Output the (X, Y) coordinate of the center of the cell containing the given text.  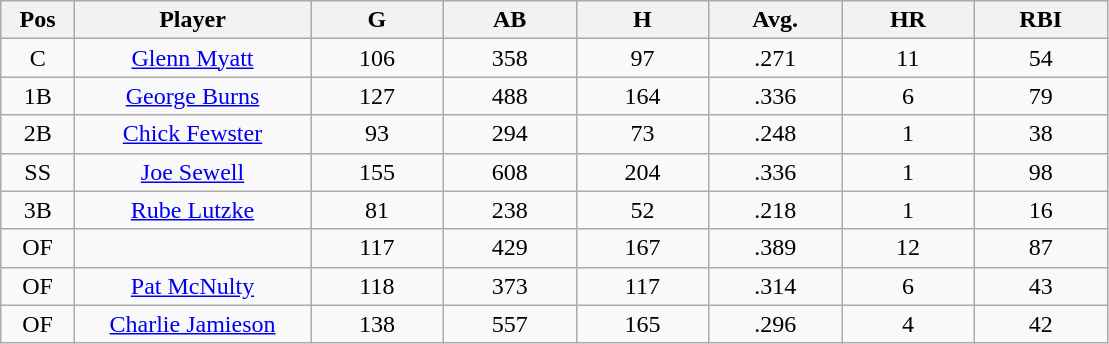
87 (1040, 248)
.314 (776, 286)
.296 (776, 324)
.248 (776, 134)
238 (510, 210)
294 (510, 134)
38 (1040, 134)
Pos (38, 20)
SS (38, 172)
HR (908, 20)
.218 (776, 210)
RBI (1040, 20)
43 (1040, 286)
488 (510, 96)
373 (510, 286)
358 (510, 58)
73 (642, 134)
3B (38, 210)
4 (908, 324)
204 (642, 172)
81 (378, 210)
1B (38, 96)
155 (378, 172)
Player (193, 20)
106 (378, 58)
G (378, 20)
165 (642, 324)
Glenn Myatt (193, 58)
Chick Fewster (193, 134)
52 (642, 210)
Charlie Jamieson (193, 324)
98 (1040, 172)
42 (1040, 324)
C (38, 58)
164 (642, 96)
118 (378, 286)
Rube Lutzke (193, 210)
127 (378, 96)
.271 (776, 58)
16 (1040, 210)
H (642, 20)
.389 (776, 248)
Joe Sewell (193, 172)
557 (510, 324)
Pat McNulty (193, 286)
79 (1040, 96)
12 (908, 248)
AB (510, 20)
429 (510, 248)
608 (510, 172)
54 (1040, 58)
11 (908, 58)
George Burns (193, 96)
167 (642, 248)
Avg. (776, 20)
2B (38, 134)
138 (378, 324)
93 (378, 134)
97 (642, 58)
